Search for the cell housing the specified text and yield its [x, y] center coordinate. 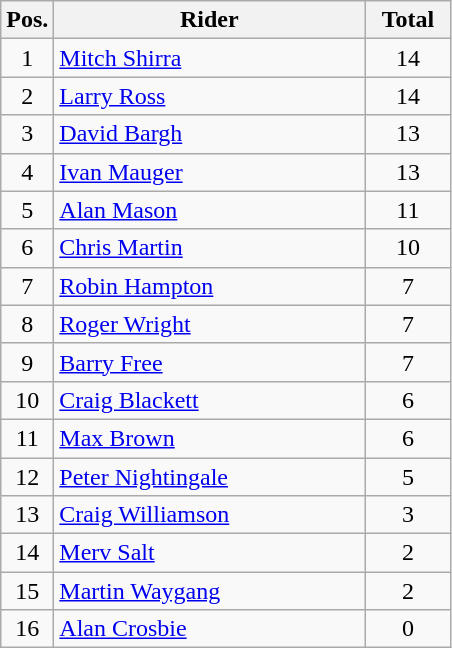
8 [28, 324]
Rider [210, 20]
9 [28, 362]
0 [408, 629]
1 [28, 58]
Craig Blackett [210, 400]
Mitch Shirra [210, 58]
Chris Martin [210, 248]
Peter Nightingale [210, 477]
Roger Wright [210, 324]
16 [28, 629]
Alan Crosbie [210, 629]
Robin Hampton [210, 286]
Larry Ross [210, 96]
4 [28, 172]
Craig Williamson [210, 515]
Alan Mason [210, 210]
Total [408, 20]
Pos. [28, 20]
David Bargh [210, 134]
Barry Free [210, 362]
Ivan Mauger [210, 172]
12 [28, 477]
Merv Salt [210, 553]
Max Brown [210, 438]
Martin Waygang [210, 591]
15 [28, 591]
